Return (x, y) of the center of cell containing provided text 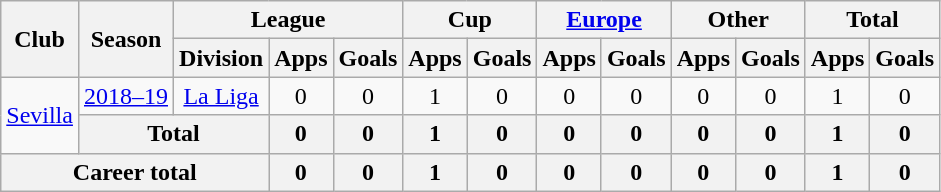
Other (738, 20)
La Liga (222, 96)
Sevilla (40, 115)
Career total (135, 172)
Cup (470, 20)
Season (126, 39)
Club (40, 39)
2018–19 (126, 96)
League (288, 20)
Division (222, 58)
Europe (604, 20)
